Search for the cell housing the specified text and yield its (x, y) center coordinate. 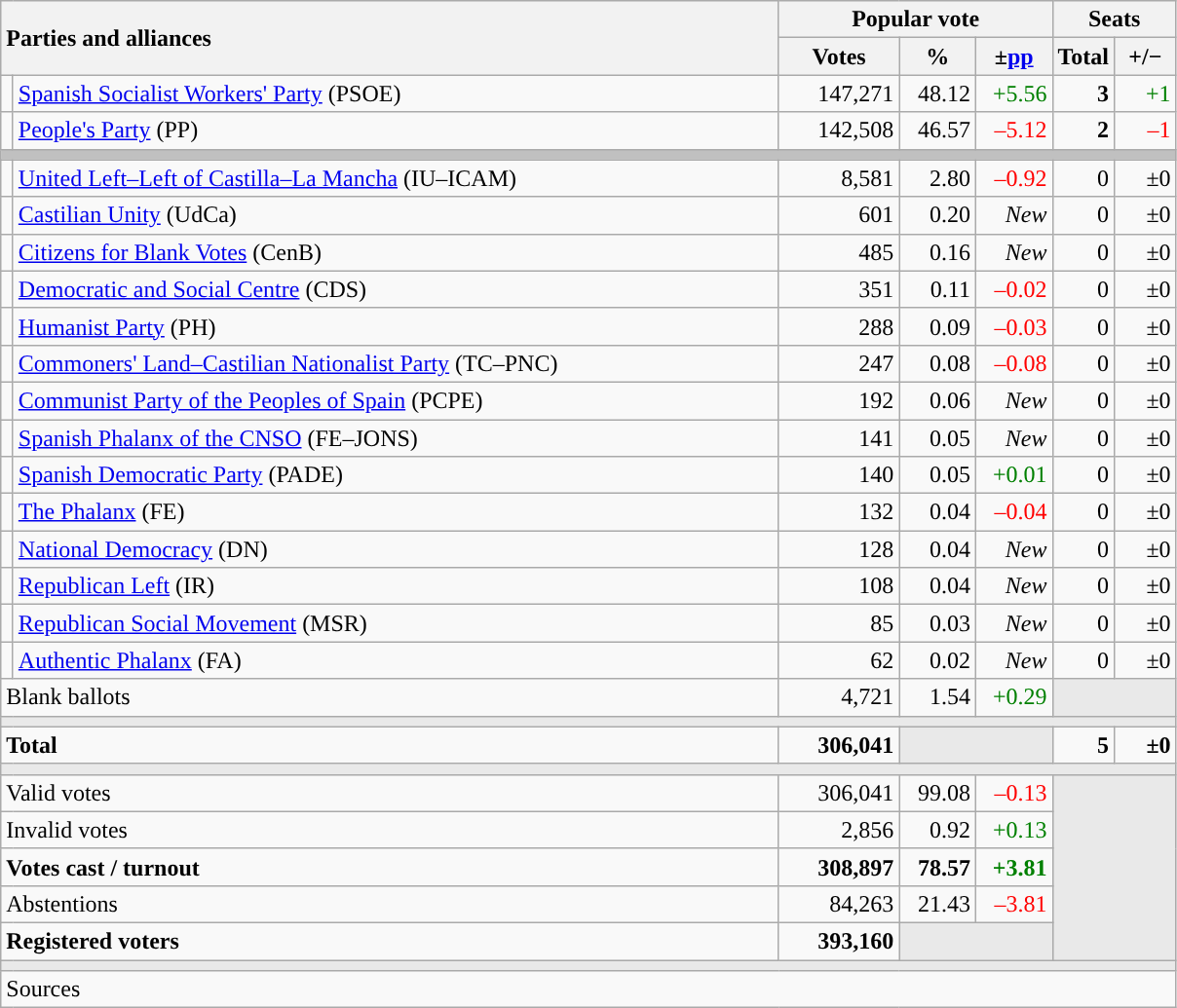
1.54 (937, 697)
±pp (1013, 56)
Spanish Phalanx of the CNSO (FE–JONS) (396, 437)
Citizens for Blank Votes (CenB) (396, 252)
46.57 (937, 131)
–0.03 (1013, 326)
85 (839, 623)
62 (839, 660)
132 (839, 512)
Humanist Party (PH) (396, 326)
99.08 (937, 793)
Abstentions (390, 904)
–3.81 (1013, 904)
288 (839, 326)
8,581 (839, 178)
–0.92 (1013, 178)
Sources (588, 989)
192 (839, 400)
Spanish Socialist Workers' Party (PSOE) (396, 93)
–0.02 (1013, 289)
Republican Social Movement (MSR) (396, 623)
Communist Party of the Peoples of Spain (PCPE) (396, 400)
21.43 (937, 904)
5 (1083, 745)
0.03 (937, 623)
0.20 (937, 215)
–0.04 (1013, 512)
Votes (839, 56)
–5.12 (1013, 131)
+0.13 (1013, 830)
Democratic and Social Centre (CDS) (396, 289)
0.08 (937, 363)
308,897 (839, 867)
141 (839, 437)
% (937, 56)
+3.81 (1013, 867)
0.16 (937, 252)
247 (839, 363)
78.57 (937, 867)
National Democracy (DN) (396, 549)
+0.29 (1013, 697)
+0.01 (1013, 475)
0.09 (937, 326)
3 (1083, 93)
Seats (1115, 19)
–1 (1146, 131)
–0.08 (1013, 363)
2 (1083, 131)
0.92 (937, 830)
Castilian Unity (UdCa) (396, 215)
Republican Left (IR) (396, 586)
0.02 (937, 660)
–0.13 (1013, 793)
Registered voters (390, 941)
Spanish Democratic Party (PADE) (396, 475)
Commoners' Land–Castilian Nationalist Party (TC–PNC) (396, 363)
84,263 (839, 904)
140 (839, 475)
The Phalanx (FE) (396, 512)
601 (839, 215)
393,160 (839, 941)
People's Party (PP) (396, 131)
351 (839, 289)
108 (839, 586)
+5.56 (1013, 93)
2,856 (839, 830)
Invalid votes (390, 830)
0.06 (937, 400)
Parties and alliances (390, 38)
128 (839, 549)
48.12 (937, 93)
147,271 (839, 93)
Blank ballots (390, 697)
+1 (1146, 93)
Authentic Phalanx (FA) (396, 660)
485 (839, 252)
4,721 (839, 697)
United Left–Left of Castilla–La Mancha (IU–ICAM) (396, 178)
2.80 (937, 178)
+/− (1146, 56)
Votes cast / turnout (390, 867)
0.11 (937, 289)
Valid votes (390, 793)
Popular vote (916, 19)
142,508 (839, 131)
